Extract the (X, Y) coordinate from the center of the cell holding the provided text.  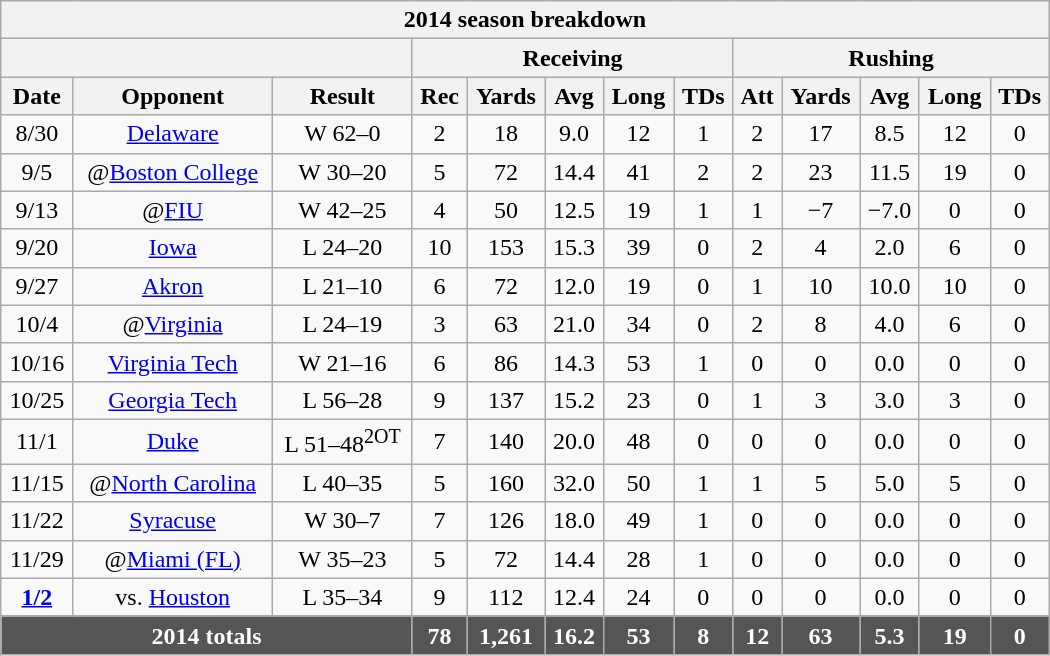
L 35–34 (342, 597)
140 (506, 442)
9/13 (37, 210)
1,261 (506, 635)
Rec (440, 96)
L 21–10 (342, 286)
L 24–19 (342, 324)
2.0 (890, 248)
9.0 (574, 134)
2014 totals (207, 635)
3.0 (890, 400)
5.0 (890, 483)
12.5 (574, 210)
160 (506, 483)
11/22 (37, 521)
39 (638, 248)
@FIU (173, 210)
11/1 (37, 442)
4.0 (890, 324)
18.0 (574, 521)
8.5 (890, 134)
32.0 (574, 483)
11/29 (37, 559)
126 (506, 521)
Duke (173, 442)
Iowa (173, 248)
49 (638, 521)
L 51–482OT (342, 442)
Result (342, 96)
9/20 (37, 248)
16.2 (574, 635)
Syracuse (173, 521)
@North Carolina (173, 483)
17 (821, 134)
9/5 (37, 172)
W 30–7 (342, 521)
86 (506, 362)
Delaware (173, 134)
Virginia Tech (173, 362)
W 62–0 (342, 134)
L 40–35 (342, 483)
5.3 (890, 635)
137 (506, 400)
Rushing (891, 58)
@Miami (FL) (173, 559)
W 30–20 (342, 172)
2014 season breakdown (525, 20)
10/25 (37, 400)
14.3 (574, 362)
−7 (821, 210)
12.0 (574, 286)
Date (37, 96)
W 35–23 (342, 559)
8/30 (37, 134)
18 (506, 134)
153 (506, 248)
@Virginia (173, 324)
48 (638, 442)
11/15 (37, 483)
Receiving (572, 58)
10/16 (37, 362)
20.0 (574, 442)
Georgia Tech (173, 400)
15.3 (574, 248)
9/27 (37, 286)
34 (638, 324)
@Boston College (173, 172)
12.4 (574, 597)
W 42–25 (342, 210)
41 (638, 172)
28 (638, 559)
21.0 (574, 324)
Akron (173, 286)
−7.0 (890, 210)
15.2 (574, 400)
Opponent (173, 96)
11.5 (890, 172)
1/2 (37, 597)
L 56–28 (342, 400)
10/4 (37, 324)
W 21–16 (342, 362)
78 (440, 635)
L 24–20 (342, 248)
10.0 (890, 286)
Att (758, 96)
112 (506, 597)
24 (638, 597)
vs. Houston (173, 597)
